Return (x, y) of the center of cell containing provided text 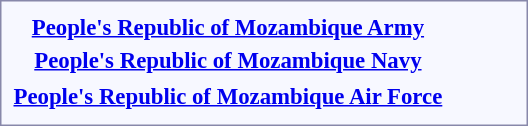
People's Republic of Mozambique Army (228, 27)
People's Republic of Mozambique Navy (228, 60)
People's Republic of Mozambique Air Force (228, 96)
